Pinpoint the cell where the given text exists, returning its [X, Y] midpoint coordinate. 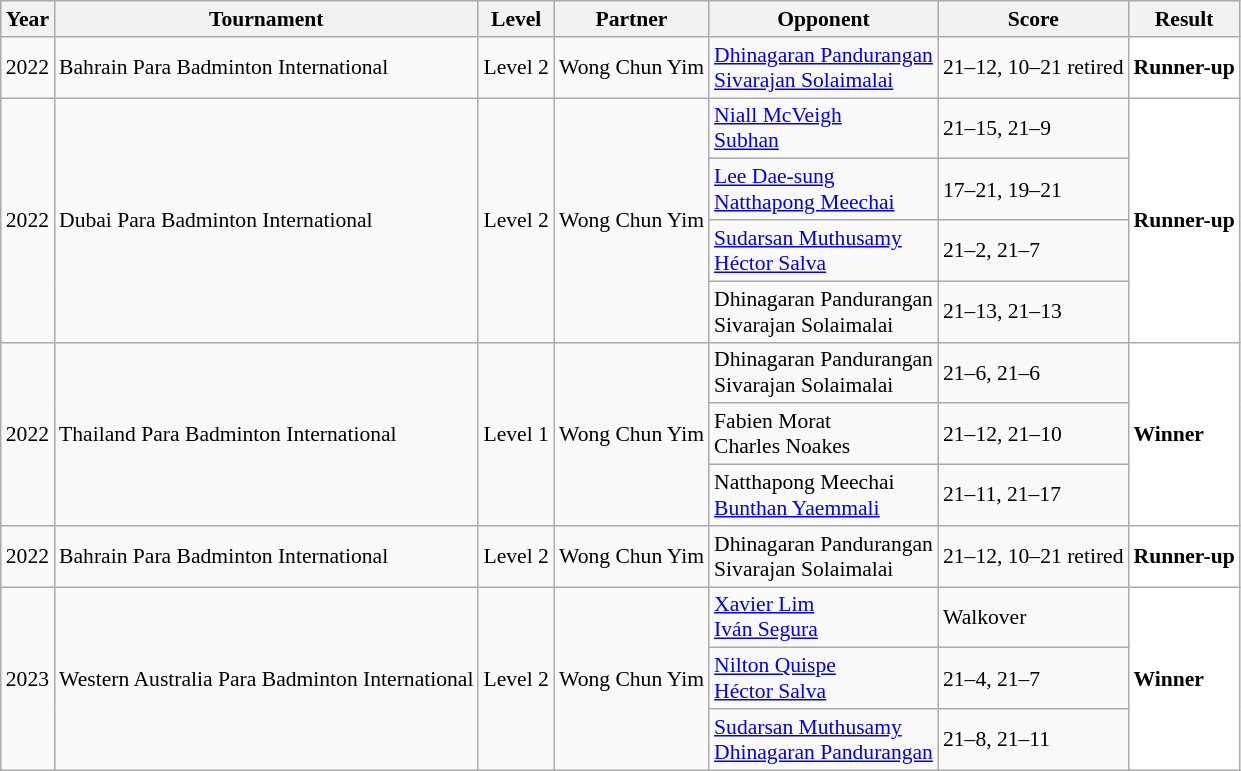
Level [516, 19]
Dubai Para Badminton International [266, 220]
Western Australia Para Badminton International [266, 678]
Xavier Lim Iván Segura [824, 618]
Fabien Morat Charles Noakes [824, 434]
2023 [28, 678]
Partner [632, 19]
Nilton Quispe Héctor Salva [824, 678]
21–8, 21–11 [1034, 740]
21–11, 21–17 [1034, 496]
21–4, 21–7 [1034, 678]
21–2, 21–7 [1034, 250]
Sudarsan Muthusamy Héctor Salva [824, 250]
Tournament [266, 19]
Niall McVeigh Subhan [824, 128]
Lee Dae-sung Natthapong Meechai [824, 190]
21–15, 21–9 [1034, 128]
Thailand Para Badminton International [266, 434]
Natthapong Meechai Bunthan Yaemmali [824, 496]
21–13, 21–13 [1034, 312]
Score [1034, 19]
Sudarsan Muthusamy Dhinagaran Pandurangan [824, 740]
Result [1184, 19]
17–21, 19–21 [1034, 190]
Year [28, 19]
Level 1 [516, 434]
Opponent [824, 19]
21–12, 21–10 [1034, 434]
Walkover [1034, 618]
21–6, 21–6 [1034, 372]
